Locate the cell with the specified text and output its [X, Y] center coordinate. 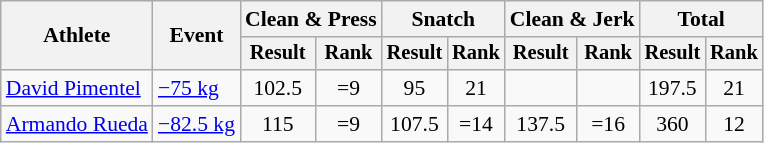
=16 [608, 124]
Clean & Jerk [572, 19]
115 [278, 124]
Snatch [444, 19]
David Pimentel [77, 88]
Clean & Press [311, 19]
137.5 [541, 124]
−82.5 kg [196, 124]
Armando Rueda [77, 124]
102.5 [278, 88]
95 [415, 88]
=14 [476, 124]
197.5 [673, 88]
107.5 [415, 124]
−75 kg [196, 88]
Total [702, 19]
Event [196, 36]
12 [734, 124]
360 [673, 124]
Athlete [77, 36]
